Provide the (X, Y) coordinate of the cell's center where the given text is located.  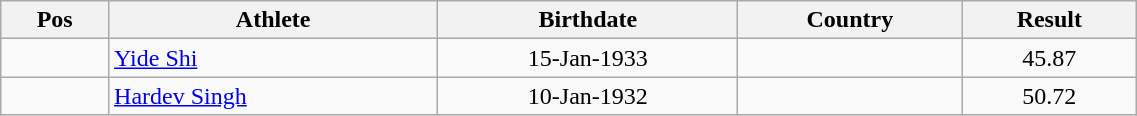
45.87 (1050, 58)
Pos (55, 20)
Hardev Singh (274, 96)
15-Jan-1933 (588, 58)
50.72 (1050, 96)
10-Jan-1932 (588, 96)
Yide Shi (274, 58)
Athlete (274, 20)
Birthdate (588, 20)
Country (850, 20)
Result (1050, 20)
